Pinpoint the cell where the given text exists, returning its (x, y) midpoint coordinate. 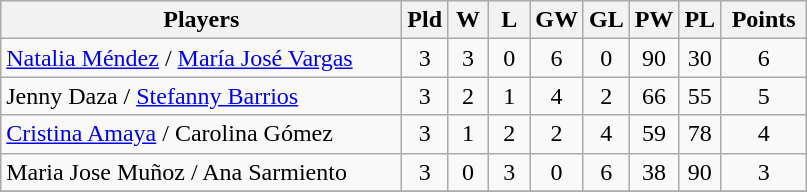
GW (557, 20)
66 (654, 96)
Cristina Amaya / Carolina Gómez (202, 134)
Jenny Daza / Stefanny Barrios (202, 96)
78 (700, 134)
55 (700, 96)
30 (700, 58)
Players (202, 20)
59 (654, 134)
PL (700, 20)
PW (654, 20)
L (510, 20)
GL (606, 20)
Maria Jose Muñoz / Ana Sarmiento (202, 172)
W (468, 20)
38 (654, 172)
Natalia Méndez / María José Vargas (202, 58)
Pld (425, 20)
5 (764, 96)
Points (764, 20)
